Determine the [x, y] coordinate at the center of the cell enclosing the given text.  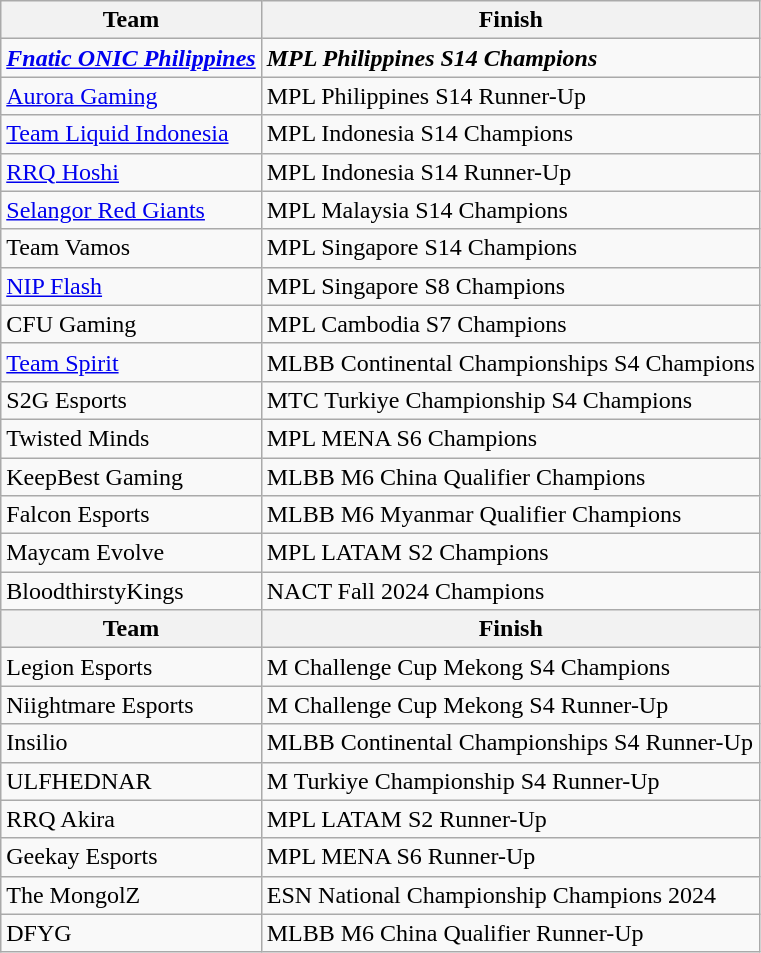
Geekay Esports [131, 857]
MLBB M6 China Qualifier Champions [510, 477]
S2G Esports [131, 400]
ESN National Championship Champions 2024 [510, 895]
Team Spirit [131, 362]
M Challenge Cup Mekong S4 Runner-Up [510, 705]
MPL LATAM S2 Runner-Up [510, 819]
Team Liquid Indonesia [131, 134]
KeepBest Gaming [131, 477]
MPL Indonesia S14 Runner-Up [510, 172]
MLBB M6 Myanmar Qualifier Champions [510, 515]
M Turkiye Championship S4 Runner-Up [510, 781]
CFU Gaming [131, 324]
BloodthirstyKings [131, 591]
Falcon Esports [131, 515]
NIP Flash [131, 286]
ULFHEDNAR [131, 781]
Fnatic ONIC Philippines [131, 58]
The MongolZ [131, 895]
MPL Cambodia S7 Champions [510, 324]
MPL Malaysia S14 Champions [510, 210]
Twisted Minds [131, 438]
MTC Turkiye Championship S4 Champions [510, 400]
NACT Fall 2024 Champions [510, 591]
MPL MENA S6 Champions [510, 438]
Legion Esports [131, 667]
Niightmare Esports [131, 705]
RRQ Akira [131, 819]
MPL Philippines S14 Runner-Up [510, 96]
Aurora Gaming [131, 96]
Maycam Evolve [131, 553]
MLBB Continental Championships S4 Runner-Up [510, 743]
MPL Philippines S14 Champions [510, 58]
DFYG [131, 933]
MLBB Continental Championships S4 Champions [510, 362]
MPL LATAM S2 Champions [510, 553]
RRQ Hoshi [131, 172]
MPL Singapore S8 Champions [510, 286]
MPL Indonesia S14 Champions [510, 134]
MLBB M6 China Qualifier Runner-Up [510, 933]
MPL MENA S6 Runner-Up [510, 857]
MPL Singapore S14 Champions [510, 248]
Team Vamos [131, 248]
M Challenge Cup Mekong S4 Champions [510, 667]
Insilio [131, 743]
Selangor Red Giants [131, 210]
